Capture the cell that displays the provided text and extract its [X, Y] central coordinate. 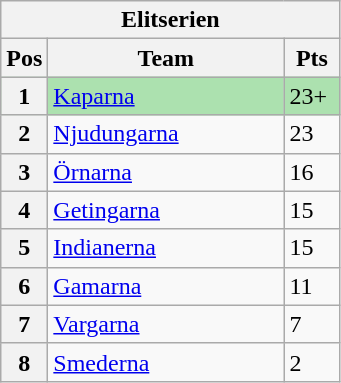
4 [24, 210]
Indianerna [166, 248]
8 [24, 362]
11 [312, 286]
Elitserien [170, 20]
Getingarna [166, 210]
23 [312, 134]
5 [24, 248]
Pts [312, 58]
23+ [312, 96]
Team [166, 58]
Örnarna [166, 172]
16 [312, 172]
Smederna [166, 362]
Vargarna [166, 324]
Gamarna [166, 286]
1 [24, 96]
Njudungarna [166, 134]
3 [24, 172]
6 [24, 286]
Pos [24, 58]
Kaparna [166, 96]
